Pinpoint the cell where the given text exists, returning its [X, Y] midpoint coordinate. 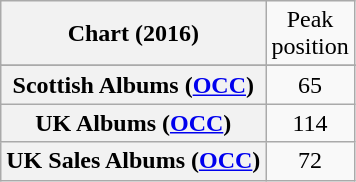
Peak position [310, 34]
UK Albums (OCC) [134, 123]
UK Sales Albums (OCC) [134, 161]
Chart (2016) [134, 34]
72 [310, 161]
65 [310, 85]
114 [310, 123]
Scottish Albums (OCC) [134, 85]
